Pinpoint the cell where the given text exists, returning its [X, Y] midpoint coordinate. 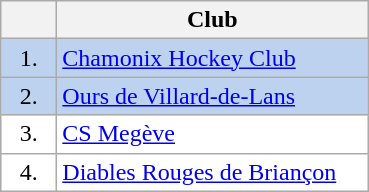
CS Megève [212, 134]
Club [212, 20]
Chamonix Hockey Club [212, 58]
2. [29, 96]
4. [29, 172]
1. [29, 58]
Ours de Villard-de-Lans [212, 96]
Diables Rouges de Briançon [212, 172]
3. [29, 134]
